Find where the given text appears and provide that cell's center as [x, y] coordinate. 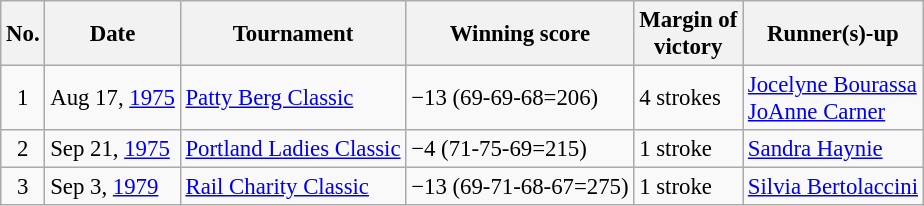
Winning score [520, 34]
Portland Ladies Classic [293, 149]
2 [23, 149]
Margin ofvictory [688, 34]
Sandra Haynie [834, 149]
No. [23, 34]
−4 (71-75-69=215) [520, 149]
Patty Berg Classic [293, 98]
Tournament [293, 34]
Aug 17, 1975 [112, 98]
Jocelyne Bourassa JoAnne Carner [834, 98]
Sep 21, 1975 [112, 149]
3 [23, 187]
Date [112, 34]
1 [23, 98]
−13 (69-69-68=206) [520, 98]
Silvia Bertolaccini [834, 187]
Runner(s)-up [834, 34]
Rail Charity Classic [293, 187]
Sep 3, 1979 [112, 187]
−13 (69-71-68-67=275) [520, 187]
4 strokes [688, 98]
